Scan for the cell matching the given text and deliver its (x, y) coordinate at center. 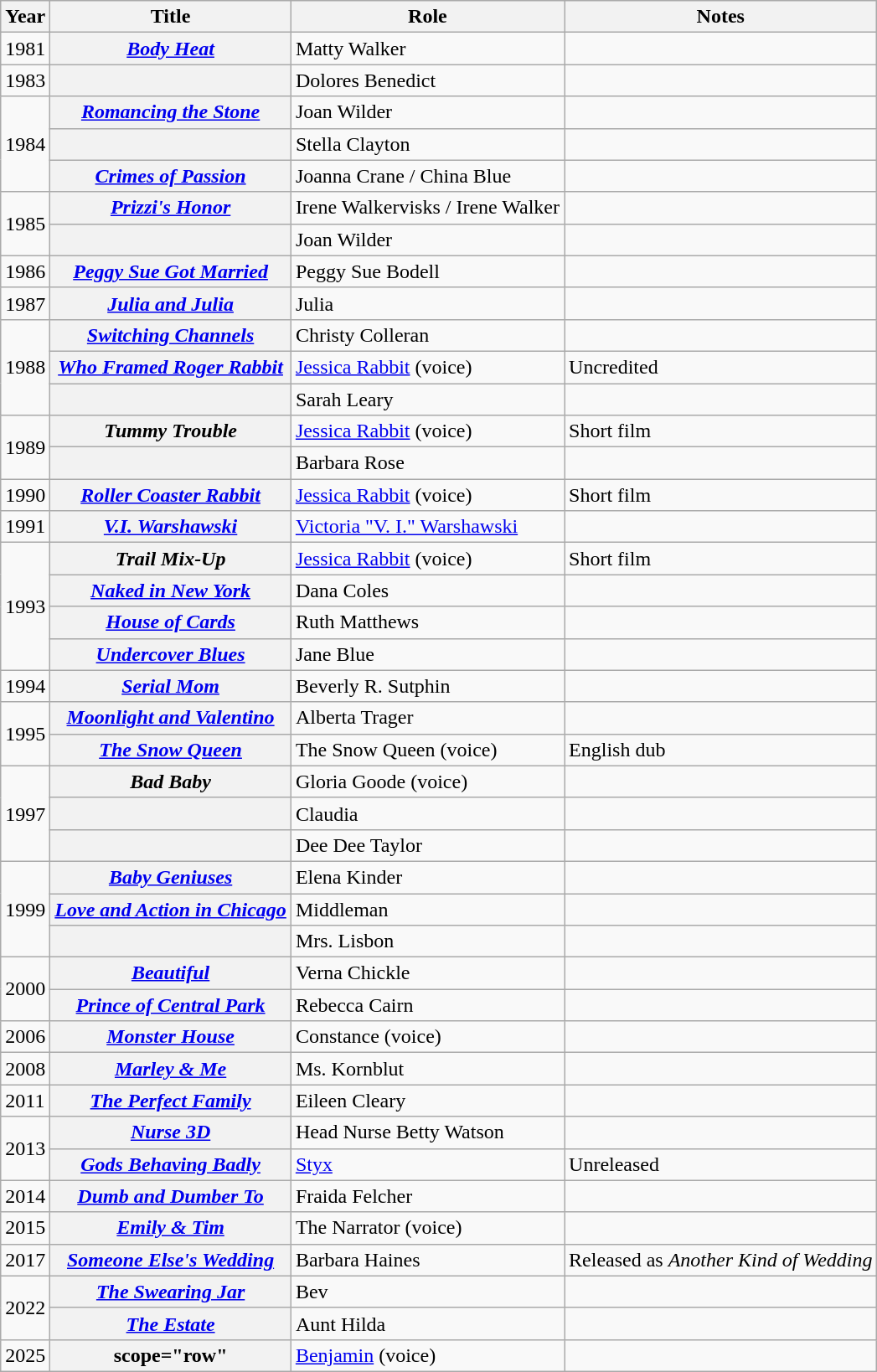
scope="row" (171, 1355)
Gloria Goode (voice) (427, 781)
Unreleased (720, 1164)
1989 (25, 447)
Ms. Kornblut (427, 1069)
2014 (25, 1196)
2000 (25, 989)
1993 (25, 606)
Monster House (171, 1037)
Body Heat (171, 49)
Notes (720, 17)
Joanna Crane / China Blue (427, 176)
2025 (25, 1355)
Nurse 3D (171, 1132)
Dumb and Dumber To (171, 1196)
The Snow Queen (171, 750)
Verna Chickle (427, 973)
1995 (25, 734)
2008 (25, 1069)
2006 (25, 1037)
Sarah Leary (427, 400)
Elena Kinder (427, 877)
Romancing the Stone (171, 112)
The Swearing Jar (171, 1292)
Dana Coles (427, 591)
Julia and Julia (171, 303)
Mrs. Lisbon (427, 941)
Eileen Cleary (427, 1101)
Peggy Sue Got Married (171, 271)
Serial Mom (171, 686)
Irene Walkervisks / Irene Walker (427, 208)
Christy Colleran (427, 335)
Stella Clayton (427, 144)
1999 (25, 909)
V.I. Warshawski (171, 527)
1984 (25, 144)
1997 (25, 813)
Tummy Trouble (171, 431)
2022 (25, 1308)
Title (171, 17)
Trail Mix-Up (171, 559)
Barbara Rose (427, 463)
Alberta Trager (427, 718)
1986 (25, 271)
Constance (voice) (427, 1037)
The Perfect Family (171, 1101)
Naked in New York (171, 591)
2011 (25, 1101)
2013 (25, 1148)
Bev (427, 1292)
The Snow Queen (voice) (427, 750)
Barbara Haines (427, 1260)
The Estate (171, 1323)
Dolores Benedict (427, 80)
Peggy Sue Bodell (427, 271)
Undercover Blues (171, 654)
Jane Blue (427, 654)
Baby Geniuses (171, 877)
Matty Walker (427, 49)
Ruth Matthews (427, 622)
Benjamin (voice) (427, 1355)
English dub (720, 750)
Fraida Felcher (427, 1196)
Marley & Me (171, 1069)
Bad Baby (171, 781)
1981 (25, 49)
1987 (25, 303)
Who Framed Roger Rabbit (171, 367)
Head Nurse Betty Watson (427, 1132)
Julia (427, 303)
1994 (25, 686)
Moonlight and Valentino (171, 718)
Aunt Hilda (427, 1323)
Beautiful (171, 973)
Released as Another Kind of Wedding (720, 1260)
Roller Coaster Rabbit (171, 495)
The Narrator (voice) (427, 1228)
Victoria "V. I." Warshawski (427, 527)
Dee Dee Taylor (427, 845)
Switching Channels (171, 335)
Styx (427, 1164)
1988 (25, 367)
Beverly R. Sutphin (427, 686)
Crimes of Passion (171, 176)
Uncredited (720, 367)
1985 (25, 224)
1983 (25, 80)
1990 (25, 495)
House of Cards (171, 622)
Prince of Central Park (171, 1005)
2015 (25, 1228)
Middleman (427, 909)
Rebecca Cairn (427, 1005)
Prizzi's Honor (171, 208)
Year (25, 17)
Someone Else's Wedding (171, 1260)
2017 (25, 1260)
Gods Behaving Badly (171, 1164)
1991 (25, 527)
Role (427, 17)
Emily & Tim (171, 1228)
Claudia (427, 813)
Love and Action in Chicago (171, 909)
